Extract the [X, Y] coordinate from the center of the cell holding the provided text.  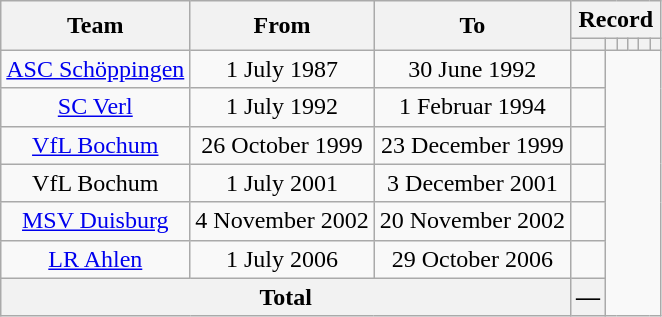
LR Ahlen [96, 259]
ASC Schöppingen [96, 69]
26 October 1999 [282, 145]
1 July 1992 [282, 107]
— [588, 297]
MSV Duisburg [96, 221]
1 July 1987 [282, 69]
Record [616, 20]
30 June 1992 [472, 69]
To [472, 26]
23 December 1999 [472, 145]
4 November 2002 [282, 221]
From [282, 26]
3 December 2001 [472, 183]
1 July 2006 [282, 259]
20 November 2002 [472, 221]
29 October 2006 [472, 259]
Team [96, 26]
Total [286, 297]
1 Februar 1994 [472, 107]
SC Verl [96, 107]
1 July 2001 [282, 183]
